Determine the [X, Y] coordinate at the center of the cell enclosing the given text.  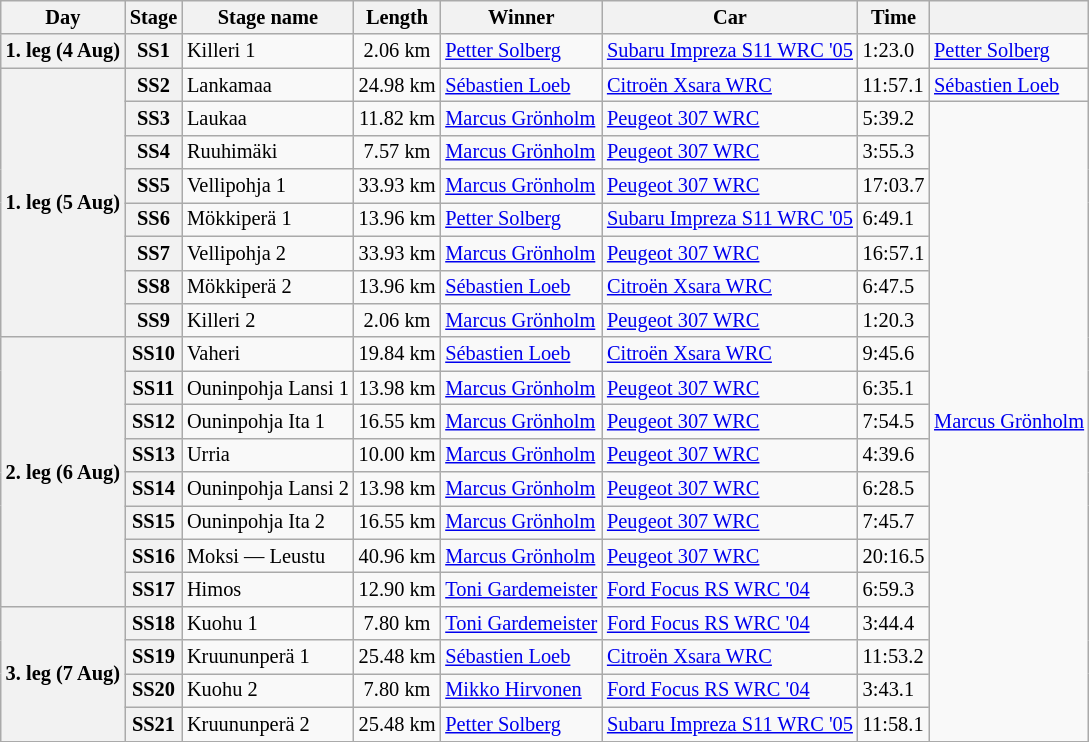
6:28.5 [894, 489]
Mökkiperä 2 [268, 287]
7:45.7 [894, 522]
5:39.2 [894, 118]
Ouninpohja Lansi 1 [268, 388]
11:57.1 [894, 85]
6:47.5 [894, 287]
SS12 [154, 421]
6:59.3 [894, 589]
Car [730, 17]
SS9 [154, 320]
SS2 [154, 85]
SS19 [154, 657]
SS1 [154, 51]
16:57.1 [894, 253]
SS20 [154, 690]
12.90 km [398, 589]
Kruununperä 1 [268, 657]
10.00 km [398, 455]
7.57 km [398, 152]
Length [398, 17]
Mökkiperä 1 [268, 219]
6:49.1 [894, 219]
Winner [521, 17]
Time [894, 17]
Laukaa [268, 118]
SS18 [154, 623]
3. leg (7 Aug) [63, 674]
11:58.1 [894, 724]
Moksi — Leustu [268, 556]
1:20.3 [894, 320]
Kuohu 1 [268, 623]
6:35.1 [894, 388]
1. leg (4 Aug) [63, 51]
7:54.5 [894, 421]
SS10 [154, 354]
SS6 [154, 219]
Ouninpohja Lansi 2 [268, 489]
Kruununperä 2 [268, 724]
9:45.6 [894, 354]
17:03.7 [894, 186]
Ouninpohja Ita 2 [268, 522]
1. leg (5 Aug) [63, 202]
Killeri 2 [268, 320]
3:55.3 [894, 152]
SS21 [154, 724]
Ouninpohja Ita 1 [268, 421]
Himos [268, 589]
Stage name [268, 17]
Stage [154, 17]
Lankamaa [268, 85]
40.96 km [398, 556]
Vaheri [268, 354]
SS5 [154, 186]
SS15 [154, 522]
20:16.5 [894, 556]
Killeri 1 [268, 51]
SS3 [154, 118]
SS7 [154, 253]
19.84 km [398, 354]
1:23.0 [894, 51]
Mikko Hirvonen [521, 690]
SS16 [154, 556]
SS11 [154, 388]
Urria [268, 455]
3:43.1 [894, 690]
3:44.4 [894, 623]
SS8 [154, 287]
11.82 km [398, 118]
2. leg (6 Aug) [63, 472]
Day [63, 17]
11:53.2 [894, 657]
Kuohu 2 [268, 690]
Ruuhimäki [268, 152]
4:39.6 [894, 455]
SS17 [154, 589]
24.98 km [398, 85]
Vellipohja 1 [268, 186]
SS14 [154, 489]
SS4 [154, 152]
SS13 [154, 455]
Vellipohja 2 [268, 253]
